Pinpoint the cell where the given text exists, returning its [x, y] midpoint coordinate. 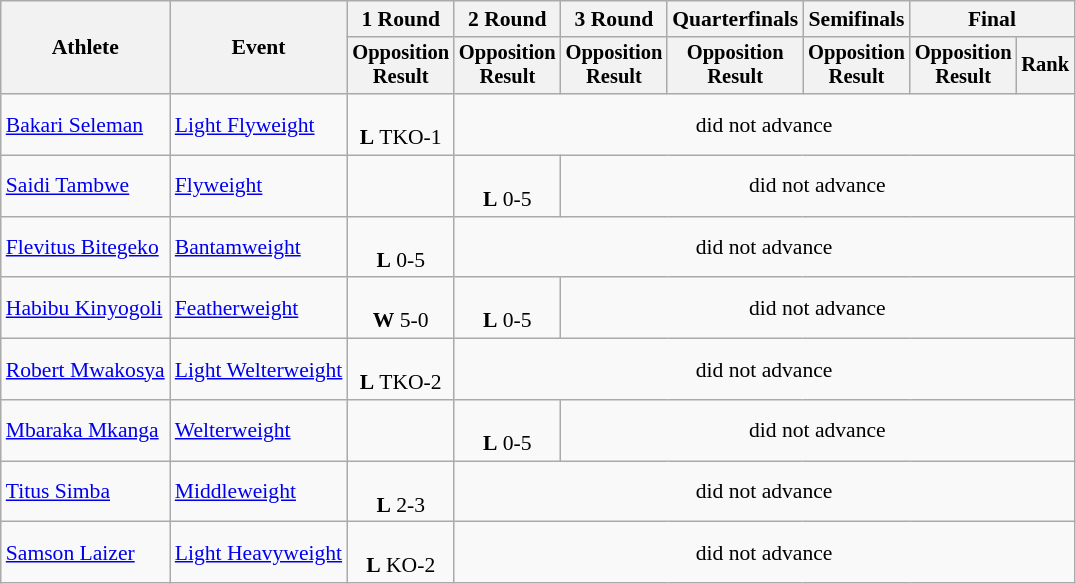
Featherweight [259, 308]
Bantamweight [259, 248]
2 Round [508, 19]
Titus Simba [86, 492]
Light Flyweight [259, 124]
3 Round [614, 19]
Athlete [86, 48]
Saidi Tambwe [86, 186]
Welterweight [259, 430]
L KO-2 [400, 552]
Light Welterweight [259, 370]
Middleweight [259, 492]
Rank [1045, 66]
Mbaraka Mkanga [86, 430]
Flyweight [259, 186]
Event [259, 48]
1 Round [400, 19]
Quarterfinals [735, 19]
Light Heavyweight [259, 552]
Samson Laizer [86, 552]
Final [992, 19]
L TKO-2 [400, 370]
Bakari Seleman [86, 124]
L TKO-1 [400, 124]
Habibu Kinyogoli [86, 308]
Semifinals [856, 19]
Flevitus Bitegeko [86, 248]
Robert Mwakosya [86, 370]
W 5-0 [400, 308]
L 2-3 [400, 492]
